Identify which cell holds the provided text, then report its [X, Y] central coordinate. 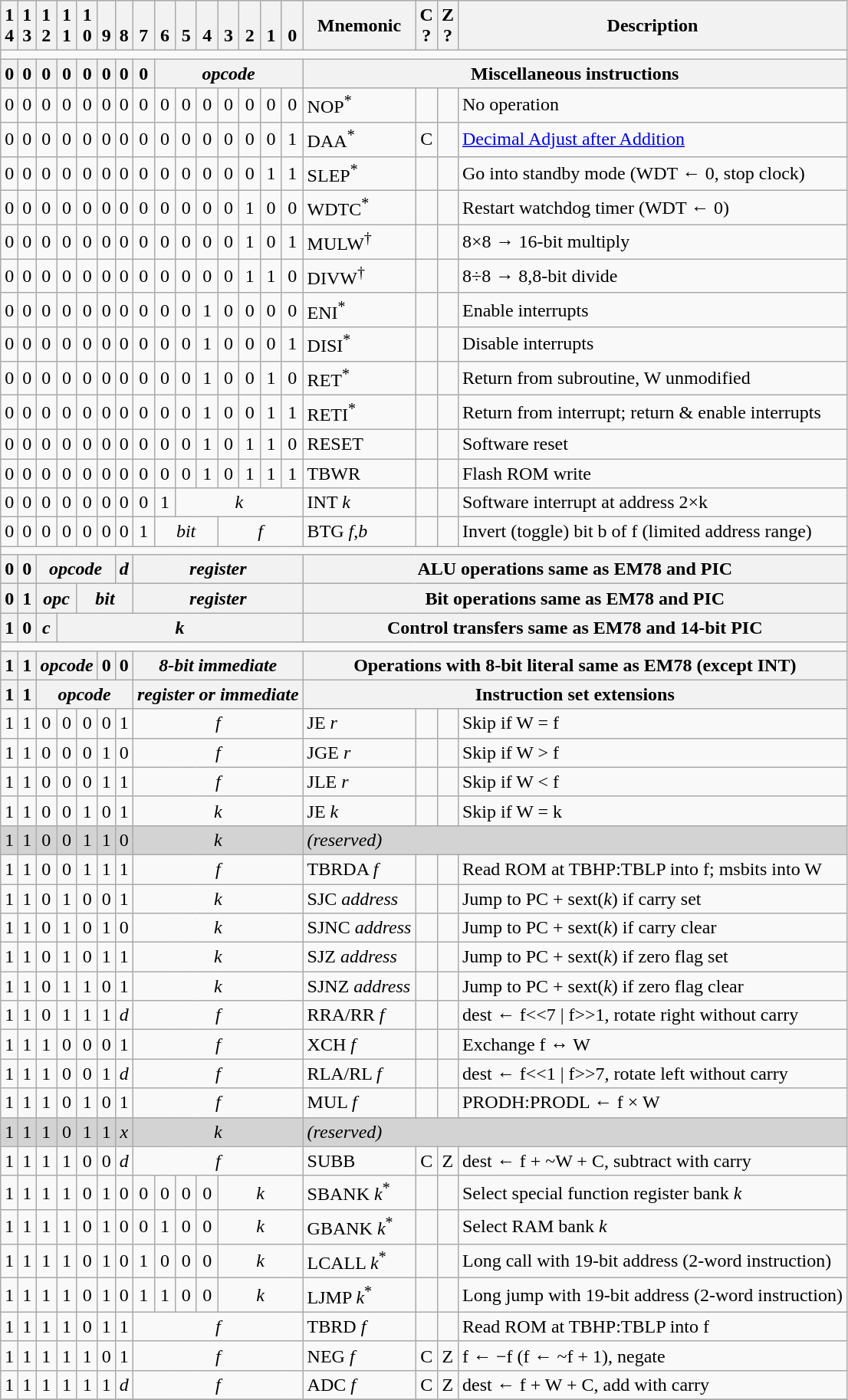
Software reset [652, 444]
Z? [448, 26]
Decimal Adjust after Addition [652, 139]
10 [87, 26]
dest ← f<<1 | f>>7, rotate left without carry [652, 1074]
Jump to PC + sext(k) if zero flag clear [652, 986]
Disable interrupts [652, 345]
11 [67, 26]
TBRDA f [359, 869]
TBWR [359, 474]
RRA/RR f [359, 1015]
Jump to PC + sext(k) if carry set [652, 899]
SJC address [359, 899]
2 [250, 26]
Return from interrupt; return & enable interrupts [652, 412]
opc [57, 598]
SJNZ address [359, 986]
DISI* [359, 345]
Miscellaneous instructions [575, 74]
Read ROM at TBHP:TBLP into f [652, 1326]
NOP* [359, 106]
8÷8 → 8,8-bit divide [652, 276]
Exchange f ↔ W [652, 1044]
7 [143, 26]
Jump to PC + sext(k) if zero flag set [652, 957]
Bit operations same as EM78 and PIC [575, 598]
XCH f [359, 1044]
C? [426, 26]
Read ROM at TBHP:TBLP into f; msbits into W [652, 869]
f ← −f (f ← ~f + 1), negate [652, 1356]
Long jump with 19-bit address (2-word instruction) [652, 1295]
c [46, 628]
Invert (toggle) bit b of f (limited address range) [652, 532]
Select special function register bank k [652, 1192]
No operation [652, 106]
Skip if W < f [652, 782]
Skip if W = k [652, 811]
MULW† [359, 242]
Go into standby mode (WDT ← 0, stop clock) [652, 173]
dest ← f + W + C, add with carry [652, 1385]
SBANK k* [359, 1192]
Restart watchdog timer (WDT ← 0) [652, 208]
ENI* [359, 310]
GBANK k* [359, 1228]
5 [186, 26]
LJMP k* [359, 1295]
NEG f [359, 1356]
Flash ROM write [652, 474]
SJNC address [359, 928]
SJZ address [359, 957]
DAA* [359, 139]
Enable interrupts [652, 310]
TBRD f [359, 1326]
BTG f,b [359, 532]
8×8 → 16-bit multiply [652, 242]
RLA/RL f [359, 1074]
WDTC* [359, 208]
JE k [359, 811]
Operations with 8-bit literal same as EM78 (except INT) [575, 665]
JLE r [359, 782]
RET* [359, 379]
Control transfers same as EM78 and 14-bit PIC [575, 628]
3 [228, 26]
INT k [359, 503]
13 [28, 26]
RESET [359, 444]
Mnemonic [359, 26]
RETI* [359, 412]
SLEP* [359, 173]
14 [9, 26]
DIVW† [359, 276]
Long call with 19-bit address (2-word instruction) [652, 1261]
Description [652, 26]
x [124, 1132]
8-bit immediate [218, 665]
4 [207, 26]
dest ← f + ~W + C, subtract with carry [652, 1161]
Select RAM bank k [652, 1228]
JE r [359, 723]
Skip if W > f [652, 752]
PRODH:PRODL ← f × W [652, 1103]
LCALL k* [359, 1261]
Software interrupt at address 2×k [652, 503]
6 [165, 26]
Skip if W = f [652, 723]
SUBB [359, 1161]
ALU operations same as EM78 and PIC [575, 569]
12 [46, 26]
8 [124, 26]
ADC f [359, 1385]
Instruction set extensions [575, 694]
9 [106, 26]
MUL f [359, 1103]
register or immediate [218, 694]
Jump to PC + sext(k) if carry clear [652, 928]
Return from subroutine, W unmodified [652, 379]
JGE r [359, 752]
dest ← f<<7 | f>>1, rotate right without carry [652, 1015]
